Return (X, Y) of the center of cell containing provided text 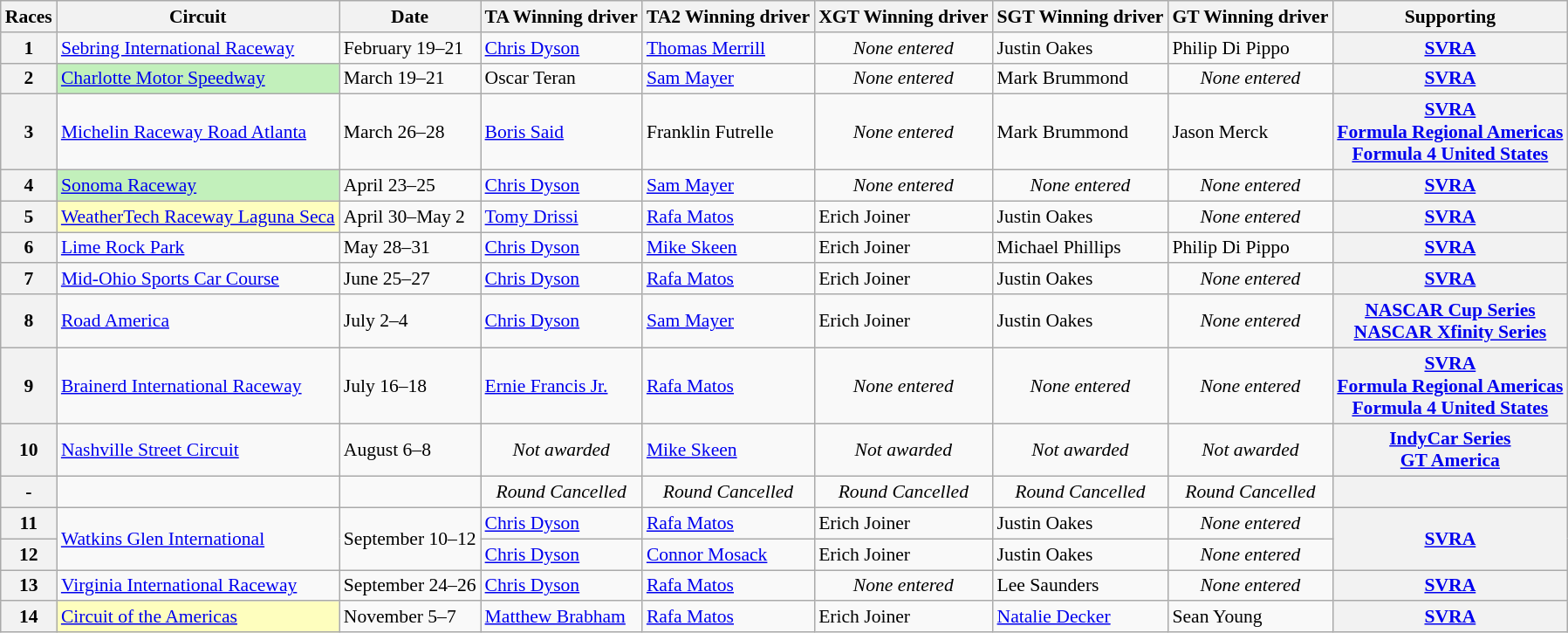
7 (29, 279)
August 6–8 (410, 451)
GT Winning driver (1250, 17)
March 19–21 (410, 79)
Mid-Ohio Sports Car Course (198, 279)
1 (29, 48)
Sonoma Raceway (198, 186)
8 (29, 321)
Watkins Glen International (198, 540)
Circuit (198, 17)
XGT Winning driver (903, 17)
11 (29, 524)
Brainerd International Raceway (198, 386)
IndyCar SeriesGT America (1450, 451)
Circuit of the Americas (198, 617)
Tomy Drissi (562, 217)
3 (29, 133)
14 (29, 617)
June 25–27 (410, 279)
2 (29, 79)
Matthew Brabham (562, 617)
13 (29, 586)
6 (29, 248)
Boris Said (562, 133)
4 (29, 186)
July 16–18 (410, 386)
April 23–25 (410, 186)
Races (29, 17)
November 5–7 (410, 617)
Connor Mosack (728, 554)
Supporting (1450, 17)
12 (29, 554)
Date (410, 17)
Lee Saunders (1080, 586)
Sebring International Raceway (198, 48)
May 28–31 (410, 248)
March 26–28 (410, 133)
Ernie Francis Jr. (562, 386)
TA2 Winning driver (728, 17)
Natalie Decker (1080, 617)
9 (29, 386)
Thomas Merrill (728, 48)
Road America (198, 321)
Lime Rock Park (198, 248)
TA Winning driver (562, 17)
February 19–21 (410, 48)
5 (29, 217)
Virginia International Raceway (198, 586)
September 24–26 (410, 586)
September 10–12 (410, 540)
WeatherTech Raceway Laguna Seca (198, 217)
Sean Young (1250, 617)
10 (29, 451)
Franklin Futrelle (728, 133)
July 2–4 (410, 321)
Jason Merck (1250, 133)
Michelin Raceway Road Atlanta (198, 133)
NASCAR Cup SeriesNASCAR Xfinity Series (1450, 321)
Nashville Street Circuit (198, 451)
April 30–May 2 (410, 217)
- (29, 492)
Oscar Teran (562, 79)
Charlotte Motor Speedway (198, 79)
SGT Winning driver (1080, 17)
Michael Phillips (1080, 248)
